Find where the given text appears and provide that cell's center as (X, Y) coordinate. 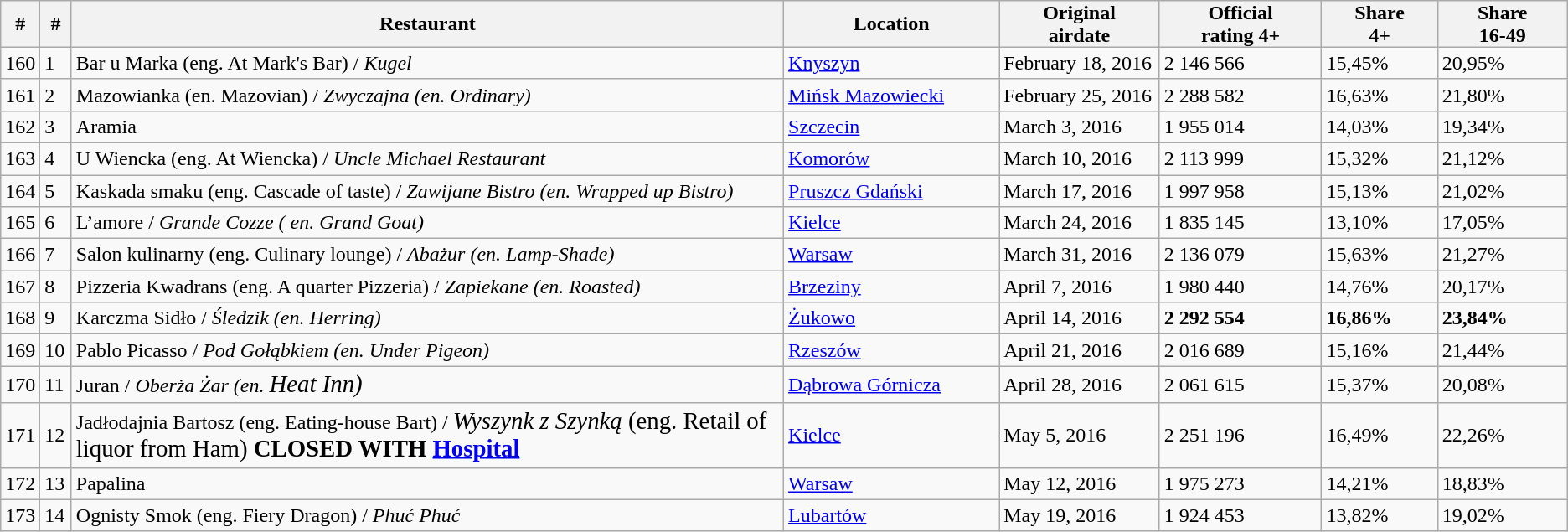
8 (56, 287)
Original airdate (1080, 24)
16,86% (1380, 318)
Dąbrowa Górnicza (891, 385)
Pruszcz Gdański (891, 190)
166 (20, 255)
1 997 958 (1240, 190)
160 (20, 63)
2 146 566 (1240, 63)
3 (56, 127)
March 31, 2016 (1080, 255)
March 10, 2016 (1080, 158)
165 (20, 223)
Papalina (427, 483)
Mińsk Mazowiecki (891, 95)
Szczecin (891, 127)
10 (56, 350)
20,08% (1503, 385)
12 (56, 436)
April 28, 2016 (1080, 385)
L’amore / Grande Cozze ( en. Grand Goat) (427, 223)
18,83% (1503, 483)
Komorów (891, 158)
19,34% (1503, 127)
164 (20, 190)
15,32% (1380, 158)
Jadłodajnia Bartosz (eng. Eating-house Bart) / Wyszynk z Szynką (eng. Retail of liquor from Ham) CLOSED WITH Hospital (427, 436)
15,63% (1380, 255)
2 292 554 (1240, 318)
15,13% (1380, 190)
16,63% (1380, 95)
Bar u Marka (eng. At Mark's Bar) / Kugel (427, 63)
Pizzeria Kwadrans (eng. A quarter Pizzeria) / Zapiekane (en. Roasted) (427, 287)
February 18, 2016 (1080, 63)
20,95% (1503, 63)
May 12, 2016 (1080, 483)
5 (56, 190)
May 19, 2016 (1080, 515)
Pablo Picasso / Pod Gołąbkiem (en. Under Pigeon) (427, 350)
2 016 689 (1240, 350)
2 (56, 95)
171 (20, 436)
Kaskada smaku (eng. Cascade of taste) / Zawijane Bistro (en. Wrapped up Bistro) (427, 190)
16,49% (1380, 436)
Ognisty Smok (eng. Fiery Dragon) / Phuć Phuć (427, 515)
Salon kulinarny (eng. Culinary lounge) / Abażur (en. Lamp-Shade) (427, 255)
21,02% (1503, 190)
1 955 014 (1240, 127)
161 (20, 95)
Restaurant (427, 24)
13,10% (1380, 223)
U Wiencka (eng. At Wiencka) / Uncle Michael Restaurant (427, 158)
Share 16-49 (1503, 24)
14 (56, 515)
4 (56, 158)
169 (20, 350)
163 (20, 158)
22,26% (1503, 436)
May 5, 2016 (1080, 436)
15,16% (1380, 350)
Karczma Sidło / Śledzik (en. Herring) (427, 318)
21,12% (1503, 158)
21,27% (1503, 255)
1 (56, 63)
Share 4+ (1380, 24)
2 288 582 (1240, 95)
Rzeszów (891, 350)
168 (20, 318)
11 (56, 385)
13 (56, 483)
6 (56, 223)
2 136 079 (1240, 255)
23,84% (1503, 318)
Location (891, 24)
17,05% (1503, 223)
Official rating 4+ (1240, 24)
162 (20, 127)
14,76% (1380, 287)
Aramia (427, 127)
170 (20, 385)
167 (20, 287)
15,37% (1380, 385)
14,21% (1380, 483)
February 25, 2016 (1080, 95)
13,82% (1380, 515)
21,44% (1503, 350)
1 975 273 (1240, 483)
April 14, 2016 (1080, 318)
1 924 453 (1240, 515)
March 3, 2016 (1080, 127)
April 7, 2016 (1080, 287)
19,02% (1503, 515)
March 17, 2016 (1080, 190)
1 835 145 (1240, 223)
2 113 999 (1240, 158)
2 251 196 (1240, 436)
14,03% (1380, 127)
Brzeziny (891, 287)
172 (20, 483)
21,80% (1503, 95)
1 980 440 (1240, 287)
March 24, 2016 (1080, 223)
15,45% (1380, 63)
20,17% (1503, 287)
2 061 615 (1240, 385)
April 21, 2016 (1080, 350)
Mazowianka (en. Mazovian) / Zwyczajna (en. Ordinary) (427, 95)
173 (20, 515)
Lubartów (891, 515)
Żukowo (891, 318)
Knyszyn (891, 63)
9 (56, 318)
Juran / Oberża Żar (en. Heat Inn) (427, 385)
7 (56, 255)
